From the cell containing the given text, extract its center point as (x, y) coordinate. 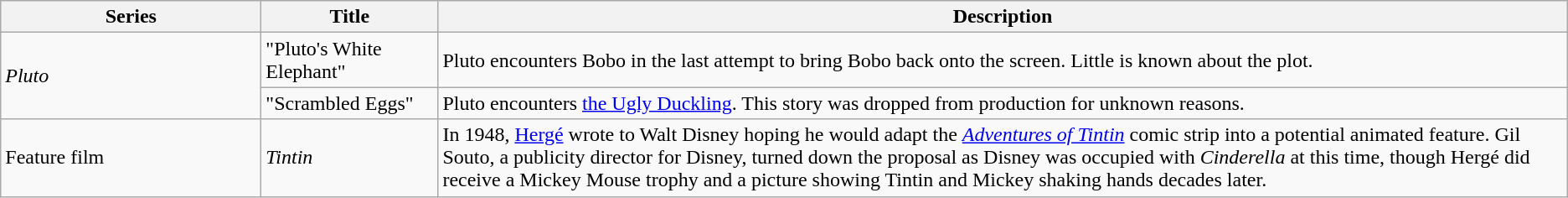
Description (1003, 17)
Title (350, 17)
Tintin (350, 158)
"Pluto's White Elephant" (350, 60)
Pluto (131, 76)
Series (131, 17)
"Scrambled Eggs" (350, 103)
Feature film (131, 158)
Pluto encounters Bobo in the last attempt to bring Bobo back onto the screen. Little is known about the plot. (1003, 60)
Pluto encounters the Ugly Duckling. This story was dropped from production for unknown reasons. (1003, 103)
